Return [X, Y] of the center of cell containing provided text 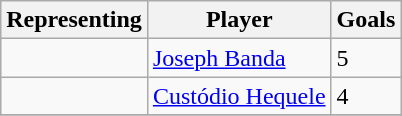
5 [366, 58]
Goals [366, 20]
Custódio Hequele [239, 96]
Player [239, 20]
Joseph Banda [239, 58]
4 [366, 96]
Representing [74, 20]
